From the cell containing the given text, extract its center point as [X, Y] coordinate. 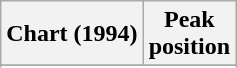
Peakposition [189, 34]
Chart (1994) [72, 34]
